For the text-containing cell, return its midpoint in [X, Y] coordinate format. 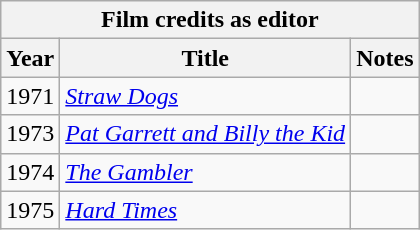
Title [206, 58]
Straw Dogs [206, 96]
Hard Times [206, 210]
Film credits as editor [210, 20]
Notes [385, 58]
1971 [30, 96]
1974 [30, 172]
1973 [30, 134]
Pat Garrett and Billy the Kid [206, 134]
Year [30, 58]
The Gambler [206, 172]
1975 [30, 210]
